Determine the [X, Y] coordinate at the center of the cell enclosing the given text.  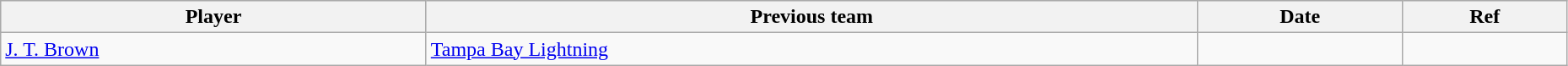
Date [1300, 17]
Player [214, 17]
Previous team [811, 17]
Tampa Bay Lightning [811, 49]
Ref [1484, 17]
J. T. Brown [214, 49]
